Extract the (X, Y) coordinate from the center of the cell holding the provided text.  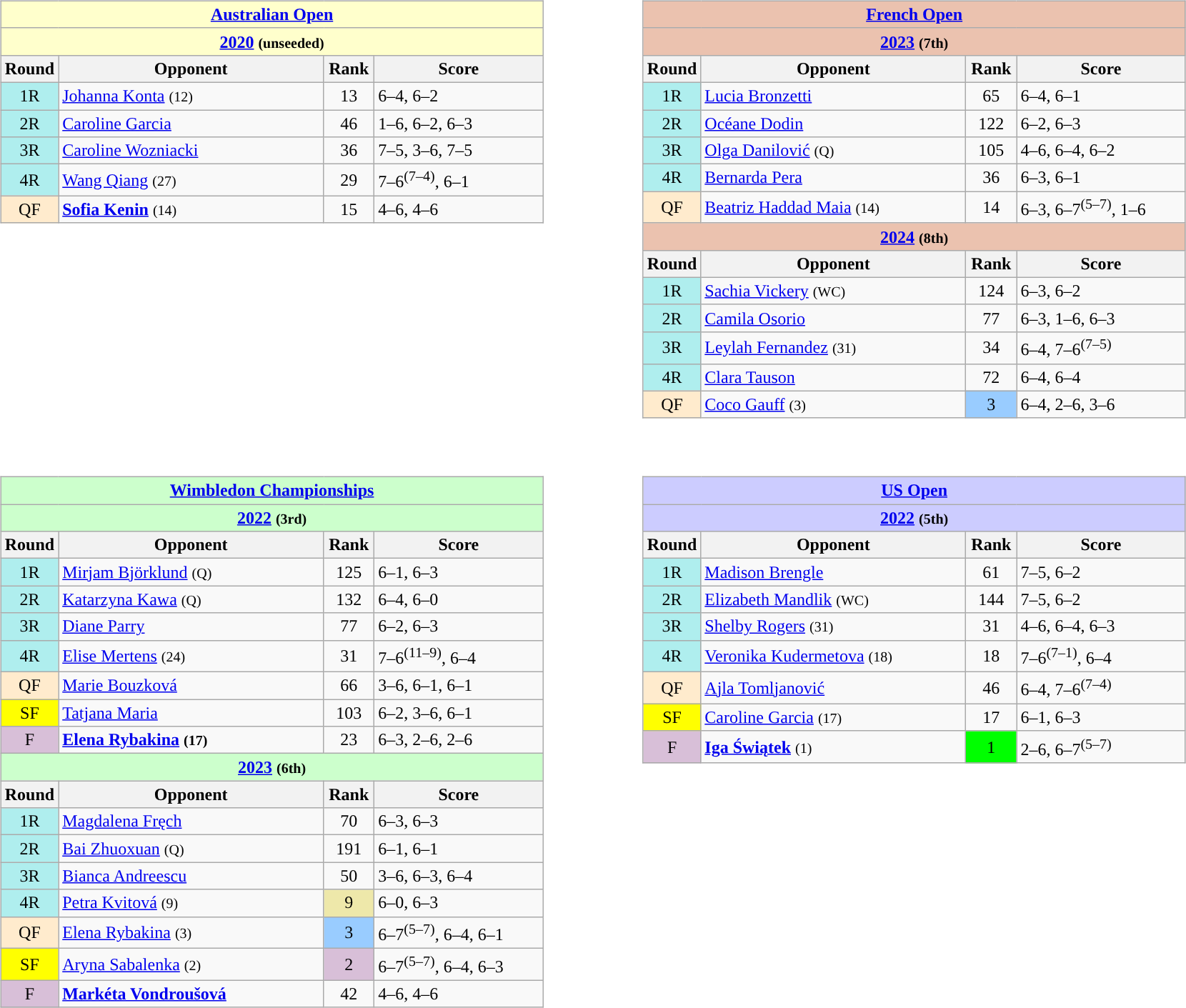
23 (349, 740)
Bernarda Pera (833, 178)
Caroline Garcia (17) (833, 717)
Ajla Tomljanović (833, 689)
7–6(7–4), 6–1 (459, 180)
2022 (5th) (915, 518)
Olga Danilović (Q) (833, 151)
6–4, 2–6, 3–6 (1101, 404)
Petra Kvitová (9) (191, 903)
34 (992, 347)
Aryna Sabalenka (2) (191, 964)
144 (992, 599)
Lucia Bronzetti (833, 96)
18 (992, 656)
2024 (8th) (915, 236)
Elena Rybakina (3) (191, 933)
61 (992, 572)
Marie Bouzková (191, 686)
6–4, 6–4 (1101, 377)
Leylah Fernandez (31) (833, 347)
2020 (unseeded) (271, 41)
US Open (915, 491)
Markéta Vondroušová (191, 994)
6–4, 6–1 (1101, 96)
Katarzyna Kawa (Q) (191, 599)
66 (349, 686)
6–7(5–7), 6–4, 6–3 (459, 964)
6–3, 6–3 (459, 822)
Océane Dodin (833, 124)
3–6, 6–3, 6–4 (459, 876)
50 (349, 876)
6–3, 2–6, 2–6 (459, 740)
4–6, 6–4, 6–3 (1101, 627)
6–1, 6–1 (459, 849)
70 (349, 822)
122 (992, 124)
7–5, 3–6, 7–5 (459, 151)
17 (992, 717)
29 (349, 180)
7–6(11–9), 6–4 (459, 656)
3–6, 6–1, 6–1 (459, 686)
Johanna Konta (12) (191, 96)
Camila Osorio (833, 318)
2023 (6th) (271, 767)
6–3, 6–7(5–7), 1–6 (1101, 207)
105 (992, 151)
2–6, 6–7(5–7) (1101, 747)
Clara Tauson (833, 377)
6–7(5–7), 6–4, 6–1 (459, 933)
6–3, 6–1 (1101, 178)
Australian Open (271, 14)
Tatjana Maria (191, 713)
Caroline Wozniacki (191, 151)
Coco Gauff (3) (833, 404)
Beatriz Haddad Maia (14) (833, 207)
2022 (3rd) (271, 518)
Elizabeth Mandlik (WC) (833, 599)
42 (349, 994)
6–3, 1–6, 6–3 (1101, 318)
Diane Parry (191, 627)
6–4, 6–0 (459, 599)
6–4, 7–6(7–4) (1101, 689)
Madison Brengle (833, 572)
4–6, 6–4, 6–2 (1101, 151)
72 (992, 377)
191 (349, 849)
6–4, 6–2 (459, 96)
13 (349, 96)
Bai Zhuoxuan (Q) (191, 849)
6–2, 3–6, 6–1 (459, 713)
7–6(7–1), 6–4 (1101, 656)
9 (349, 903)
1–6, 6–2, 6–3 (459, 124)
14 (992, 207)
Sachia Vickery (WC) (833, 291)
Wimbledon Championships (271, 491)
15 (349, 209)
2023 (7th) (915, 41)
132 (349, 599)
65 (992, 96)
Sofia Kenin (14) (191, 209)
Elise Mertens (24) (191, 656)
Shelby Rogers (31) (833, 627)
Caroline Garcia (191, 124)
125 (349, 572)
Veronika Kudermetova (18) (833, 656)
Wang Qiang (27) (191, 180)
103 (349, 713)
French Open (915, 14)
Magdalena Fręch (191, 822)
Elena Rybakina (17) (191, 740)
2 (349, 964)
6–4, 7–6(7–5) (1101, 347)
Mirjam Björklund (Q) (191, 572)
6–3, 6–2 (1101, 291)
1 (992, 747)
Bianca Andreescu (191, 876)
124 (992, 291)
6–0, 6–3 (459, 903)
Iga Świątek (1) (833, 747)
